Return the [x, y] coordinate for the center point of the cell that contains the specified text.  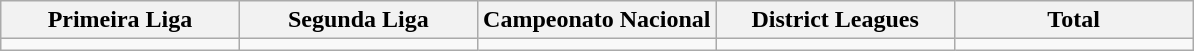
Segunda Liga [358, 20]
District Leagues [835, 20]
Total [1073, 20]
Campeonato Nacional [597, 20]
Primeira Liga [120, 20]
